Locate the cell with the specified text and output its (X, Y) center coordinate. 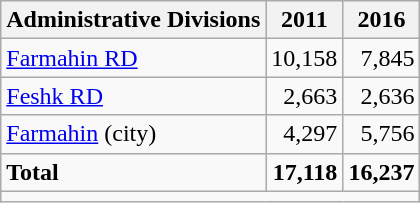
Farmahin RD (134, 58)
2016 (382, 20)
2,663 (304, 96)
Feshk RD (134, 96)
7,845 (382, 58)
Total (134, 172)
4,297 (304, 134)
2,636 (382, 96)
17,118 (304, 172)
5,756 (382, 134)
16,237 (382, 172)
Administrative Divisions (134, 20)
10,158 (304, 58)
Farmahin (city) (134, 134)
2011 (304, 20)
